Extract the [x, y] coordinate from the center of the cell holding the provided text.  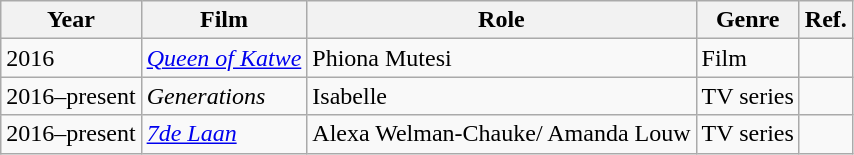
Year [71, 20]
Isabelle [502, 96]
2016 [71, 58]
Genre [748, 20]
Ref. [826, 20]
Generations [224, 96]
Role [502, 20]
7de Laan [224, 134]
Queen of Katwe [224, 58]
Phiona Mutesi [502, 58]
Alexa Welman-Chauke/ Amanda Louw [502, 134]
